Pinpoint the cell where the given text exists, returning its (x, y) midpoint coordinate. 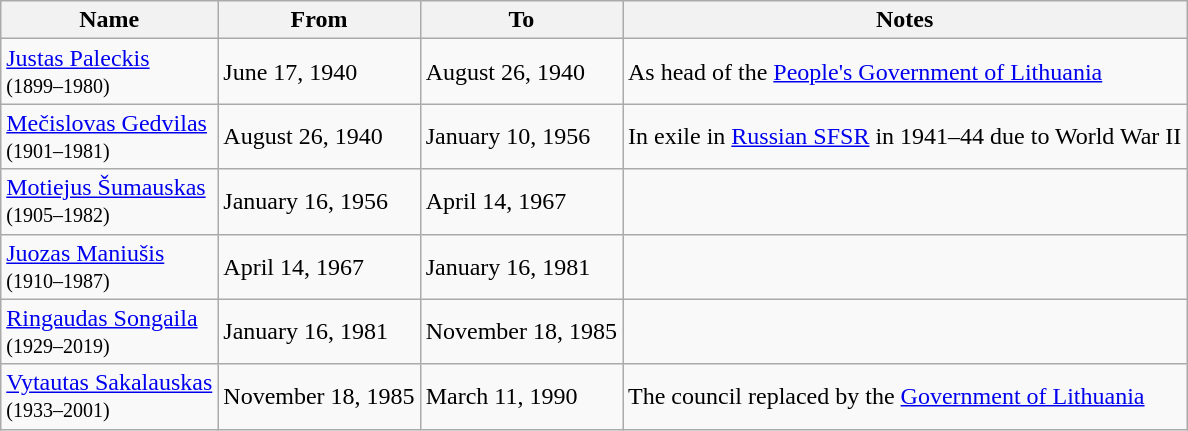
June 17, 1940 (319, 72)
Justas Paleckis(1899–1980) (110, 72)
Ringaudas Songaila(1929–2019) (110, 332)
March 11, 1990 (521, 396)
The council replaced by the Government of Lithuania (904, 396)
January 16, 1956 (319, 202)
Vytautas Sakalauskas(1933–2001) (110, 396)
In exile in Russian SFSR in 1941–44 due to World War II (904, 136)
From (319, 20)
Juozas Maniušis(1910–1987) (110, 266)
Notes (904, 20)
January 10, 1956 (521, 136)
To (521, 20)
Mečislovas Gedvilas(1901–1981) (110, 136)
Name (110, 20)
Motiejus Šumauskas(1905–1982) (110, 202)
As head of the People's Government of Lithuania (904, 72)
